Search for the cell housing the specified text and yield its [X, Y] center coordinate. 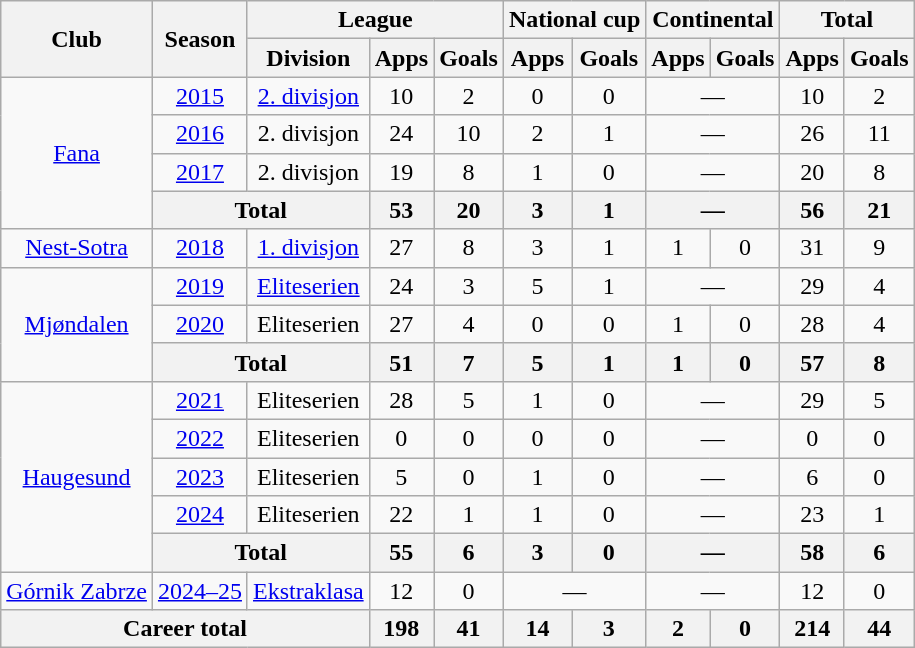
14 [537, 629]
1. divisjon [308, 248]
2024–25 [200, 591]
51 [401, 362]
214 [812, 629]
57 [812, 362]
2018 [200, 248]
2015 [200, 96]
Mjøndalen [77, 324]
19 [401, 172]
2020 [200, 324]
2019 [200, 286]
56 [812, 210]
Górnik Zabrze [77, 591]
Fana [77, 153]
Nest-Sotra [77, 248]
23 [812, 515]
53 [401, 210]
2022 [200, 438]
Season [200, 39]
7 [469, 362]
2023 [200, 477]
Club [77, 39]
26 [812, 134]
Division [308, 58]
League [375, 20]
21 [879, 210]
55 [401, 553]
198 [401, 629]
Career total [185, 629]
22 [401, 515]
44 [879, 629]
Ekstraklasa [308, 591]
2024 [200, 515]
Continental [713, 20]
58 [812, 553]
2017 [200, 172]
31 [812, 248]
41 [469, 629]
11 [879, 134]
2016 [200, 134]
National cup [574, 20]
9 [879, 248]
Haugesund [77, 476]
2021 [200, 400]
